Capture the cell that displays the provided text and extract its (x, y) central coordinate. 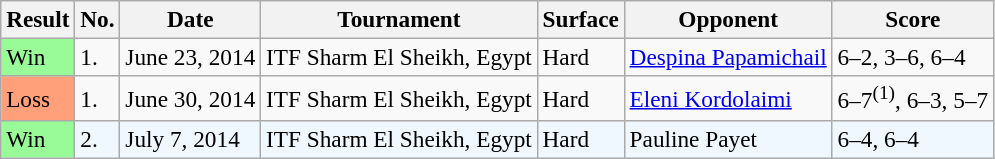
Pauline Payet (728, 139)
Surface (580, 19)
6–2, 3–6, 6–4 (912, 57)
Result (38, 19)
Despina Papamichail (728, 57)
No. (98, 19)
Tournament (399, 19)
Loss (38, 98)
Eleni Kordolaimi (728, 98)
Score (912, 19)
6–7(1), 6–3, 5–7 (912, 98)
June 23, 2014 (190, 57)
June 30, 2014 (190, 98)
6–4, 6–4 (912, 139)
Opponent (728, 19)
July 7, 2014 (190, 139)
Date (190, 19)
2. (98, 139)
